Detect which cell encompasses the target text, then output its (x, y) center coordinate. 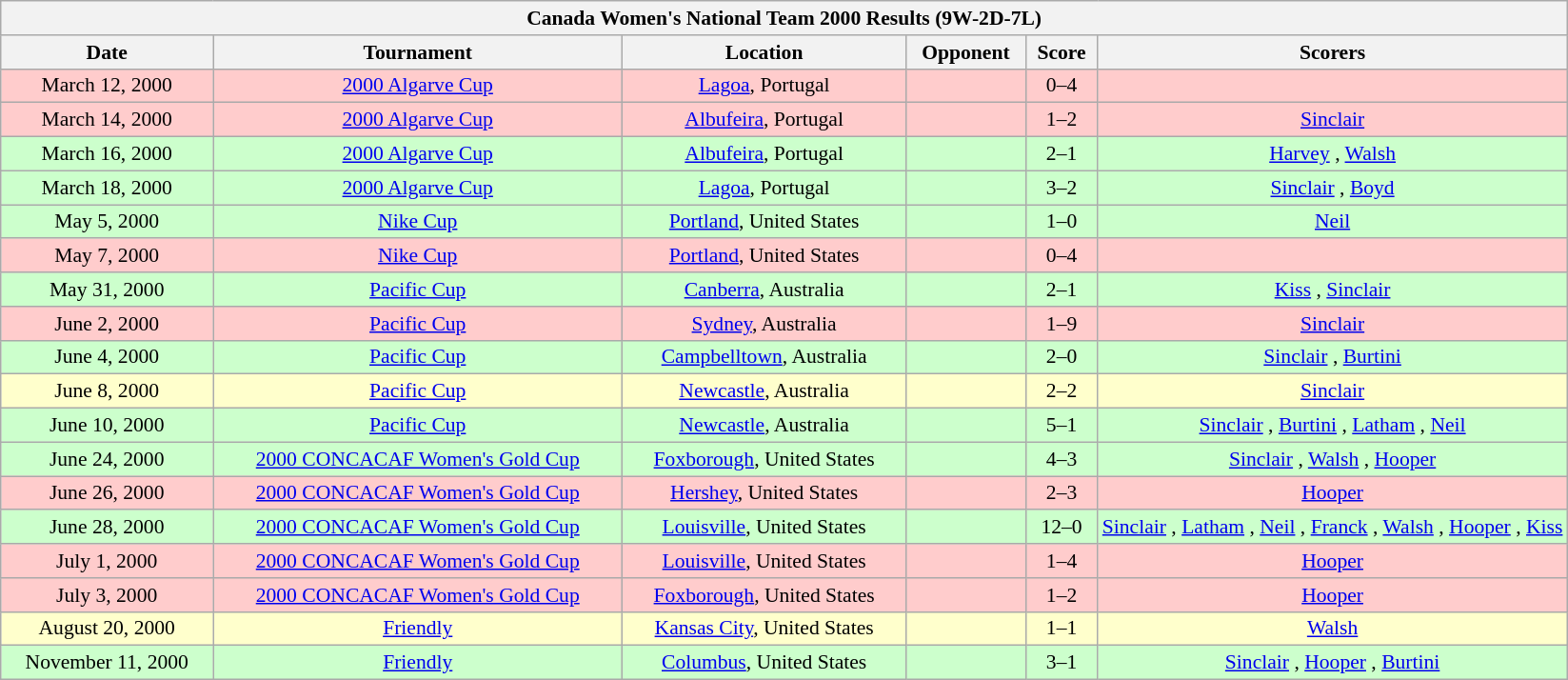
June 10, 2000 (107, 426)
Sinclair , Burtini , Latham , Neil (1333, 426)
Tournament (418, 52)
March 14, 2000 (107, 120)
March 16, 2000 (107, 154)
2–2 (1061, 391)
March 12, 2000 (107, 86)
Walsh (1333, 629)
June 24, 2000 (107, 459)
May 7, 2000 (107, 256)
July 3, 2000 (107, 595)
May 31, 2000 (107, 290)
Canberra, Australia (764, 290)
3–1 (1061, 663)
June 8, 2000 (107, 391)
Sinclair , Latham , Neil , Franck , Walsh , Hooper , Kiss (1333, 528)
2–0 (1061, 357)
Kansas City, United States (764, 629)
November 11, 2000 (107, 663)
Canada Women's National Team 2000 Results (9W-2D-7L) (784, 18)
March 18, 2000 (107, 188)
May 5, 2000 (107, 222)
Sinclair , Hooper , Burtini (1333, 663)
Sinclair , Boyd (1333, 188)
12–0 (1061, 528)
Date (107, 52)
June 26, 2000 (107, 493)
Harvey , Walsh (1333, 154)
Sydney, Australia (764, 324)
June 28, 2000 (107, 528)
June 4, 2000 (107, 357)
4–3 (1061, 459)
Kiss , Sinclair (1333, 290)
July 1, 2000 (107, 561)
Campbelltown, Australia (764, 357)
Neil (1333, 222)
5–1 (1061, 426)
Columbus, United States (764, 663)
Scorers (1333, 52)
1–4 (1061, 561)
Hershey, United States (764, 493)
August 20, 2000 (107, 629)
Location (764, 52)
3–2 (1061, 188)
2–3 (1061, 493)
1–1 (1061, 629)
Sinclair , Burtini (1333, 357)
1–9 (1061, 324)
Sinclair , Walsh , Hooper (1333, 459)
June 2, 2000 (107, 324)
Score (1061, 52)
Opponent (965, 52)
1–0 (1061, 222)
